Return (X, Y) of the center of cell containing provided text 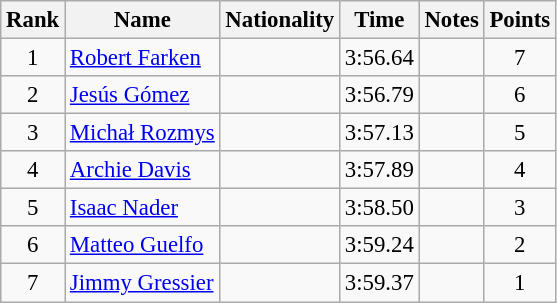
3:58.50 (380, 208)
3:59.37 (380, 283)
Robert Farken (143, 58)
3:57.13 (380, 133)
Rank (33, 20)
Michał Rozmys (143, 133)
Nationality (280, 20)
3:57.89 (380, 170)
Jesús Gómez (143, 95)
Isaac Nader (143, 208)
Archie Davis (143, 170)
Time (380, 20)
3:59.24 (380, 245)
Matteo Guelfo (143, 245)
3:56.79 (380, 95)
Name (143, 20)
Points (520, 20)
3:56.64 (380, 58)
Jimmy Gressier (143, 283)
Notes (452, 20)
